Capture the cell that displays the provided text and extract its (X, Y) central coordinate. 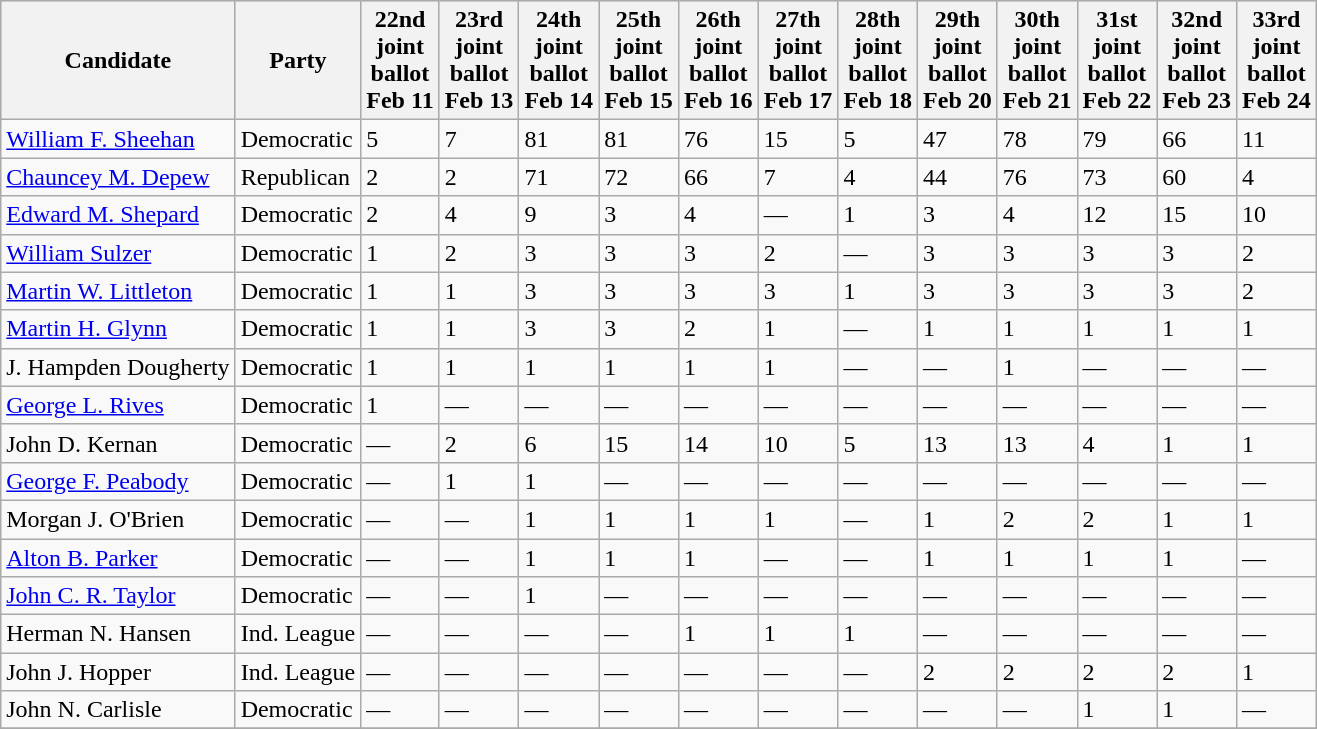
Martin W. Littleton (118, 291)
25thjointballotFeb 15 (639, 60)
23rdjointballotFeb 13 (479, 60)
24thjointballotFeb 14 (559, 60)
73 (1117, 177)
29thjointballotFeb 20 (958, 60)
Chauncey M. Depew (118, 177)
71 (559, 177)
33rdjointballotFeb 24 (1277, 60)
60 (1197, 177)
John C. R. Taylor (118, 596)
31stjointballotFeb 22 (1117, 60)
44 (958, 177)
Alton B. Parker (118, 557)
32ndjointballotFeb 23 (1197, 60)
Herman N. Hansen (118, 634)
78 (1037, 139)
Martin H. Glynn (118, 329)
George L. Rives (118, 405)
John J. Hopper (118, 672)
47 (958, 139)
30thjointballotFeb 21 (1037, 60)
John D. Kernan (118, 443)
Republican (298, 177)
12 (1117, 215)
27thjointballotFeb 17 (798, 60)
Candidate (118, 60)
28thjointballotFeb 18 (878, 60)
John N. Carlisle (118, 710)
26thjointballotFeb 16 (718, 60)
22ndjointballotFeb 11 (400, 60)
Edward M. Shepard (118, 215)
George F. Peabody (118, 481)
J. Hampden Dougherty (118, 367)
14 (718, 443)
Party (298, 60)
William F. Sheehan (118, 139)
Morgan J. O'Brien (118, 519)
11 (1277, 139)
72 (639, 177)
9 (559, 215)
William Sulzer (118, 253)
79 (1117, 139)
6 (559, 443)
